Return the (x, y) coordinate for the center point of the cell that contains the specified text.  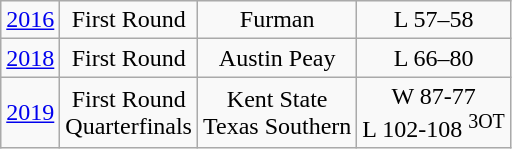
First Round Quarterfinals (129, 113)
Austin Peay (276, 58)
2019 (30, 113)
L 66–80 (434, 58)
2018 (30, 58)
Kent State Texas Southern (276, 113)
W 87-77L 102-108 3OT (434, 113)
L 57–58 (434, 20)
Furman (276, 20)
2016 (30, 20)
